Detect which cell encompasses the target text, then output its (x, y) center coordinate. 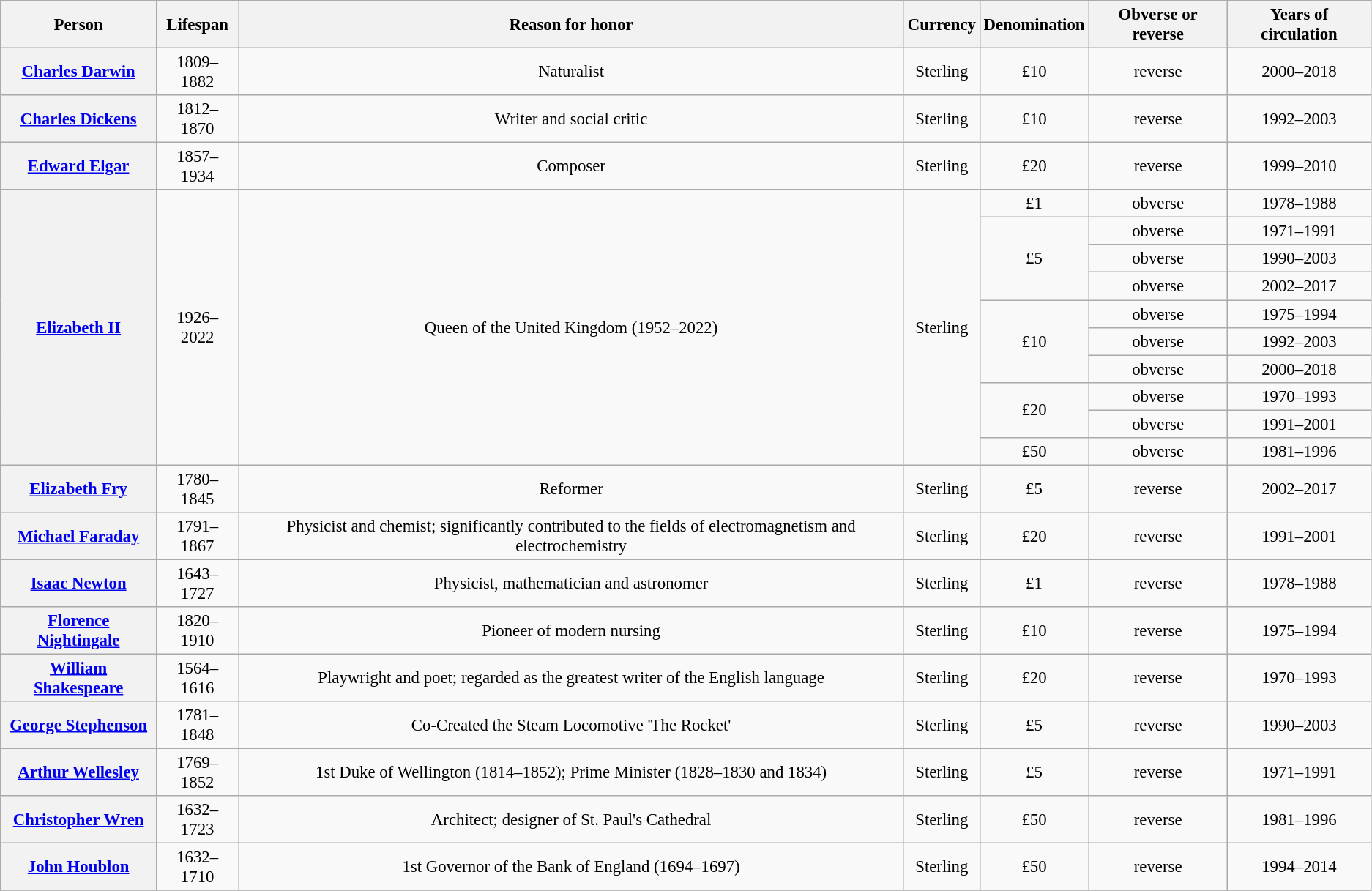
Elizabeth II (79, 327)
Physicist, mathematician and astronomer (571, 583)
1632–1710 (198, 867)
1st Governor of the Bank of England (1694–1697) (571, 867)
Years of circulation (1299, 25)
1643–1727 (198, 583)
1632–1723 (198, 820)
Charles Darwin (79, 72)
1st Duke of Wellington (1814–1852); Prime Minister (1828–1830 and 1834) (571, 773)
William Shakespeare (79, 678)
1769–1852 (198, 773)
1791–1867 (198, 536)
Florence Nightingale (79, 631)
1857–1934 (198, 167)
John Houblon (79, 867)
1999–2010 (1299, 167)
Denomination (1034, 25)
Obverse or reverse (1158, 25)
Co-Created the Steam Locomotive 'The Rocket' (571, 725)
1994–2014 (1299, 867)
Edward Elgar (79, 167)
Physicist and chemist; significantly contributed to the fields of electromagnetism and electrochemistry (571, 536)
Naturalist (571, 72)
1781–1848 (198, 725)
Isaac Newton (79, 583)
1809–1882 (198, 72)
Michael Faraday (79, 536)
1820–1910 (198, 631)
George Stephenson (79, 725)
Reformer (571, 489)
Queen of the United Kingdom (1952–2022) (571, 327)
Elizabeth Fry (79, 489)
1564–1616 (198, 678)
1926–2022 (198, 327)
1812–1870 (198, 119)
Charles Dickens (79, 119)
Playwright and poet; regarded as the greatest writer of the English language (571, 678)
Christopher Wren (79, 820)
Architect; designer of St. Paul's Cathedral (571, 820)
Composer (571, 167)
1780–1845 (198, 489)
Reason for honor (571, 25)
Lifespan (198, 25)
Writer and social critic (571, 119)
Currency (942, 25)
Pioneer of modern nursing (571, 631)
Person (79, 25)
Arthur Wellesley (79, 773)
